Scan for the cell matching the given text and deliver its [x, y] coordinate at center. 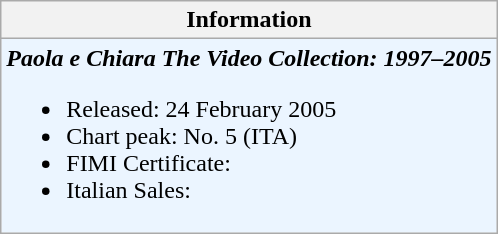
Paola e Chiara The Video Collection: 1997–2005Released: 24 February 2005Chart peak: No. 5 (ITA)FIMI Certificate:Italian Sales: [249, 136]
Information [249, 20]
